Scan for the cell matching the given text and deliver its (x, y) coordinate at center. 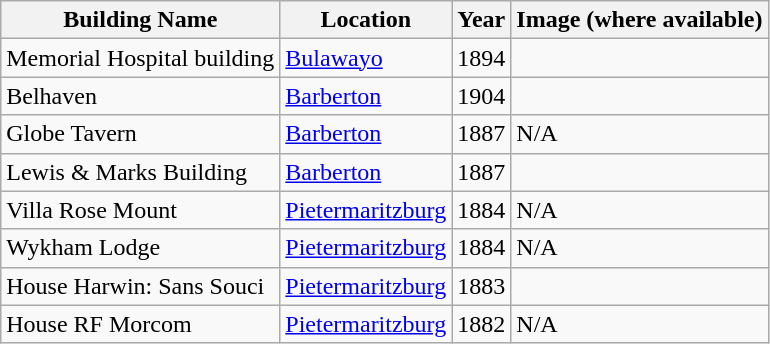
House Harwin: Sans Souci (140, 286)
1894 (482, 58)
1882 (482, 324)
Location (366, 20)
1904 (482, 96)
Year (482, 20)
Villa Rose Mount (140, 210)
Building Name (140, 20)
Bulawayo (366, 58)
Globe Tavern (140, 134)
Wykham Lodge (140, 248)
Belhaven (140, 96)
Memorial Hospital building (140, 58)
Lewis & Marks Building (140, 172)
Image (where available) (640, 20)
House RF Morcom (140, 324)
1883 (482, 286)
